Pinpoint the cell where the given text exists, returning its [x, y] midpoint coordinate. 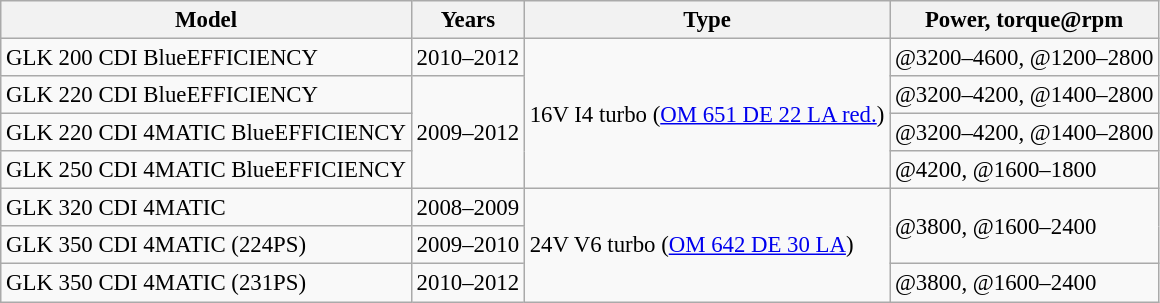
2008–2009 [468, 208]
2009–2010 [468, 245]
Type [706, 20]
GLK 220 CDI 4MATIC BlueEFFICIENCY [206, 133]
16V I4 turbo (OM 651 DE 22 LA red.) [706, 114]
24V V6 turbo (OM 642 DE 30 LA) [706, 246]
2009–2012 [468, 132]
GLK 350 CDI 4MATIC (231PS) [206, 283]
Power, torque@rpm [1024, 20]
Years [468, 20]
GLK 350 CDI 4MATIC (224PS) [206, 245]
GLK 200 CDI BlueEFFICIENCY [206, 58]
GLK 250 CDI 4MATIC BlueEFFICIENCY [206, 170]
@4200, @1600–1800 [1024, 170]
@3200–4600, @1200–2800 [1024, 58]
Model [206, 20]
GLK 220 CDI BlueEFFICIENCY [206, 95]
GLK 320 CDI 4MATIC [206, 208]
